Extract the (X, Y) coordinate from the center of the cell holding the provided text.  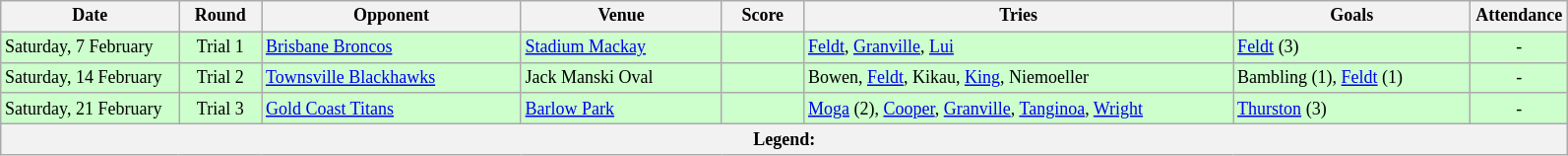
Saturday, 7 February (91, 47)
Saturday, 21 February (91, 109)
Trial 1 (220, 47)
Stadium Mackay (621, 47)
Gold Coast Titans (392, 109)
Goals (1352, 16)
Moga (2), Cooper, Granville, Tanginoa, Wright (1019, 109)
Brisbane Broncos (392, 47)
Attendance (1520, 16)
Tries (1019, 16)
Opponent (392, 16)
Score (763, 16)
Saturday, 14 February (91, 77)
Townsville Blackhawks (392, 77)
Feldt (3) (1352, 47)
Barlow Park (621, 109)
Legend: (784, 138)
Bambling (1), Feldt (1) (1352, 77)
Date (91, 16)
Venue (621, 16)
Jack Manski Oval (621, 77)
Thurston (3) (1352, 109)
Trial 2 (220, 77)
Trial 3 (220, 109)
Feldt, Granville, Lui (1019, 47)
Bowen, Feldt, Kikau, King, Niemoeller (1019, 77)
Round (220, 16)
